Scan for the cell matching the given text and deliver its [X, Y] coordinate at center. 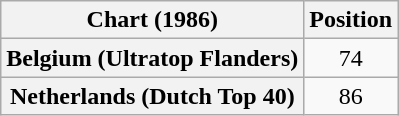
86 [351, 96]
Netherlands (Dutch Top 40) [152, 96]
Chart (1986) [152, 20]
74 [351, 58]
Position [351, 20]
Belgium (Ultratop Flanders) [152, 58]
